Provide the (X, Y) coordinate of the cell's center where the given text is located.  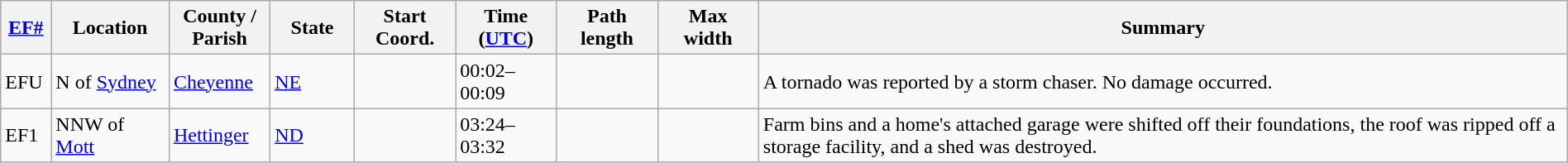
Cheyenne (219, 81)
County / Parish (219, 28)
03:24–03:32 (506, 136)
Max width (708, 28)
00:02–00:09 (506, 81)
A tornado was reported by a storm chaser. No damage occurred. (1163, 81)
EF1 (26, 136)
State (313, 28)
Location (111, 28)
Start Coord. (404, 28)
NE (313, 81)
Farm bins and a home's attached garage were shifted off their foundations, the roof was ripped off a storage facility, and a shed was destroyed. (1163, 136)
EFU (26, 81)
EF# (26, 28)
Time (UTC) (506, 28)
NNW of Mott (111, 136)
ND (313, 136)
Summary (1163, 28)
N of Sydney (111, 81)
Path length (607, 28)
Hettinger (219, 136)
